Detect which cell encompasses the target text, then output its (x, y) center coordinate. 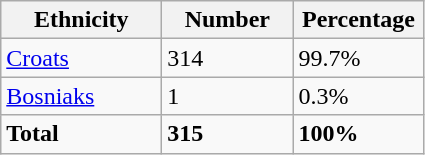
1 (228, 96)
100% (358, 134)
Total (82, 134)
Ethnicity (82, 20)
315 (228, 134)
99.7% (358, 58)
0.3% (358, 96)
Percentage (358, 20)
Croats (82, 58)
Bosniaks (82, 96)
Number (228, 20)
314 (228, 58)
